Locate the cell with the specified text and output its (x, y) center coordinate. 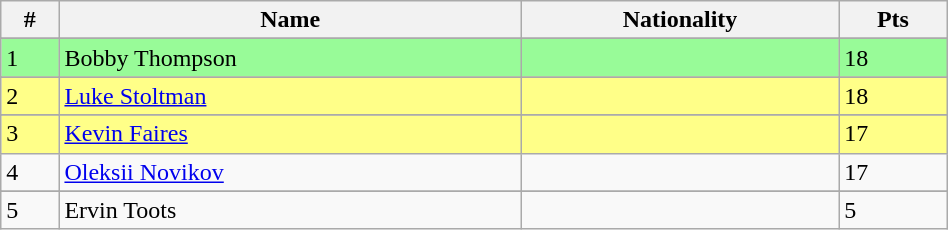
3 (30, 134)
Bobby Thompson (290, 58)
# (30, 20)
Luke Stoltman (290, 96)
Pts (894, 20)
Kevin Faires (290, 134)
1 (30, 58)
2 (30, 96)
Oleksii Novikov (290, 172)
Nationality (680, 20)
Ervin Toots (290, 210)
4 (30, 172)
Name (290, 20)
